Find where the given text appears and provide that cell's center as [x, y] coordinate. 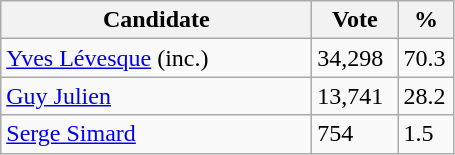
Serge Simard [156, 134]
13,741 [355, 96]
Candidate [156, 20]
754 [355, 134]
Vote [355, 20]
28.2 [426, 96]
34,298 [355, 58]
1.5 [426, 134]
70.3 [426, 58]
Yves Lévesque (inc.) [156, 58]
% [426, 20]
Guy Julien [156, 96]
